Detect which cell encompasses the target text, then output its [X, Y] center coordinate. 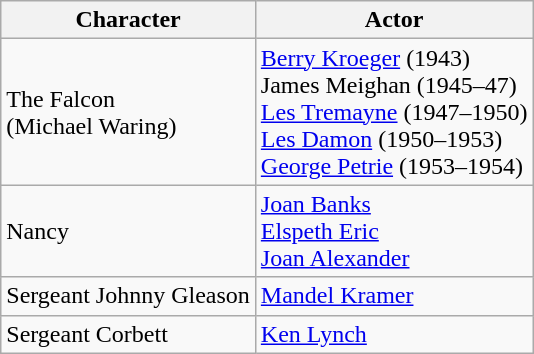
Nancy [128, 231]
Ken Lynch [394, 334]
Sergeant Johnny Gleason [128, 296]
Joan BanksElspeth EricJoan Alexander [394, 231]
Mandel Kramer [394, 296]
Actor [394, 20]
Character [128, 20]
The Falcon(Michael Waring) [128, 112]
Sergeant Corbett [128, 334]
Berry Kroeger (1943)James Meighan (1945–47)Les Tremayne (1947–1950)Les Damon (1950–1953)George Petrie (1953–1954) [394, 112]
